Output the [x, y] coordinate of the center of the cell containing the given text.  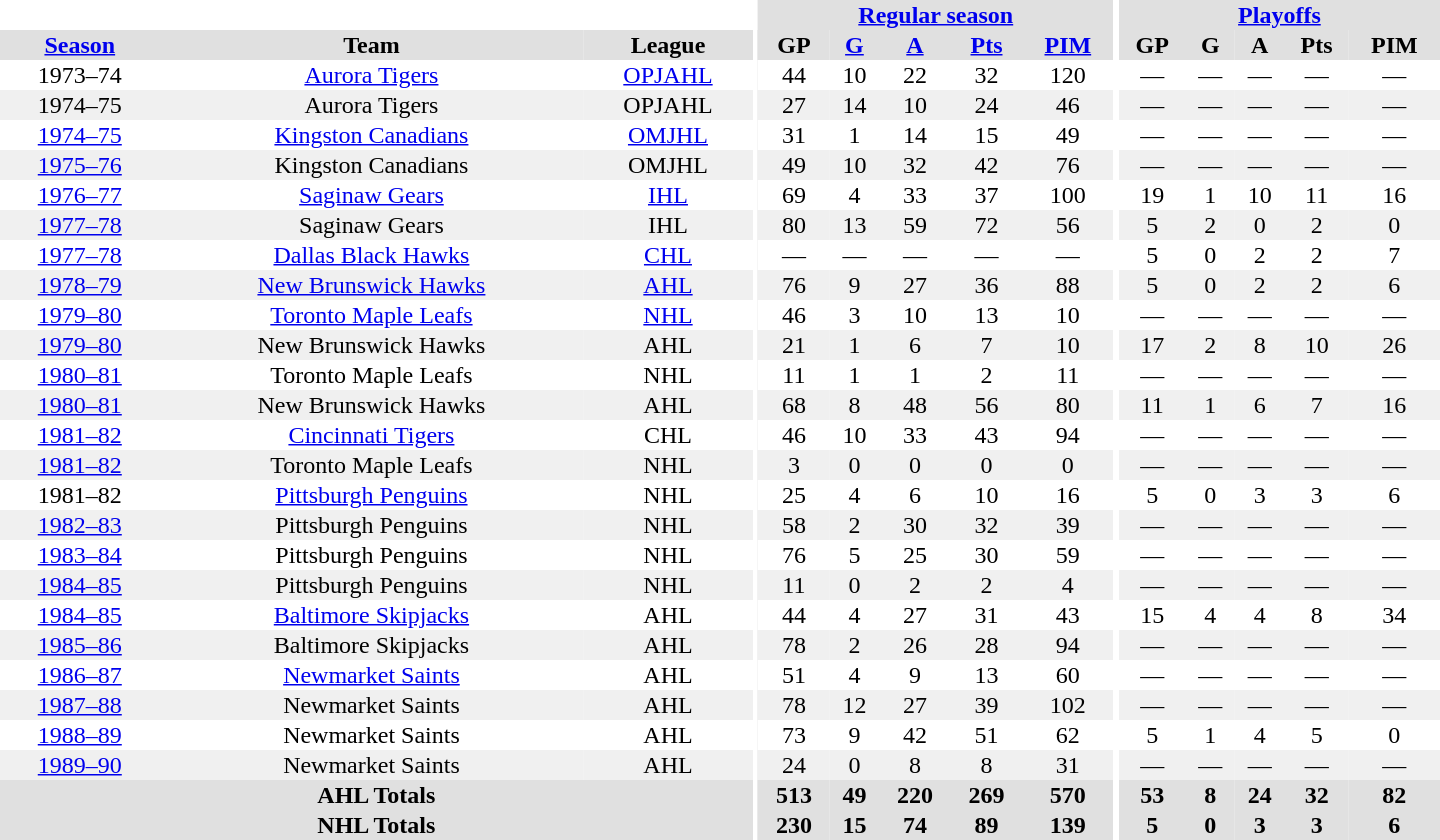
269 [987, 795]
60 [1068, 675]
53 [1152, 795]
37 [987, 195]
72 [987, 225]
62 [1068, 735]
19 [1152, 195]
1986–87 [80, 675]
12 [855, 705]
Cincinnati Tigers [372, 435]
88 [1068, 285]
58 [794, 525]
100 [1068, 195]
120 [1068, 75]
1988–89 [80, 735]
230 [794, 825]
1973–74 [80, 75]
89 [987, 825]
68 [794, 405]
Season [80, 45]
Playoffs [1280, 15]
1975–76 [80, 165]
1976–77 [80, 195]
Regular season [936, 15]
28 [987, 645]
73 [794, 735]
570 [1068, 795]
1985–86 [80, 645]
1987–88 [80, 705]
48 [915, 405]
34 [1394, 615]
22 [915, 75]
220 [915, 795]
League [668, 45]
AHL Totals [376, 795]
1989–90 [80, 765]
74 [915, 825]
1978–79 [80, 285]
102 [1068, 705]
69 [794, 195]
17 [1152, 345]
NHL Totals [376, 825]
139 [1068, 825]
21 [794, 345]
Dallas Black Hawks [372, 255]
1982–83 [80, 525]
Team [372, 45]
36 [987, 285]
513 [794, 795]
82 [1394, 795]
1983–84 [80, 555]
